Return [x, y] of the center of cell containing provided text 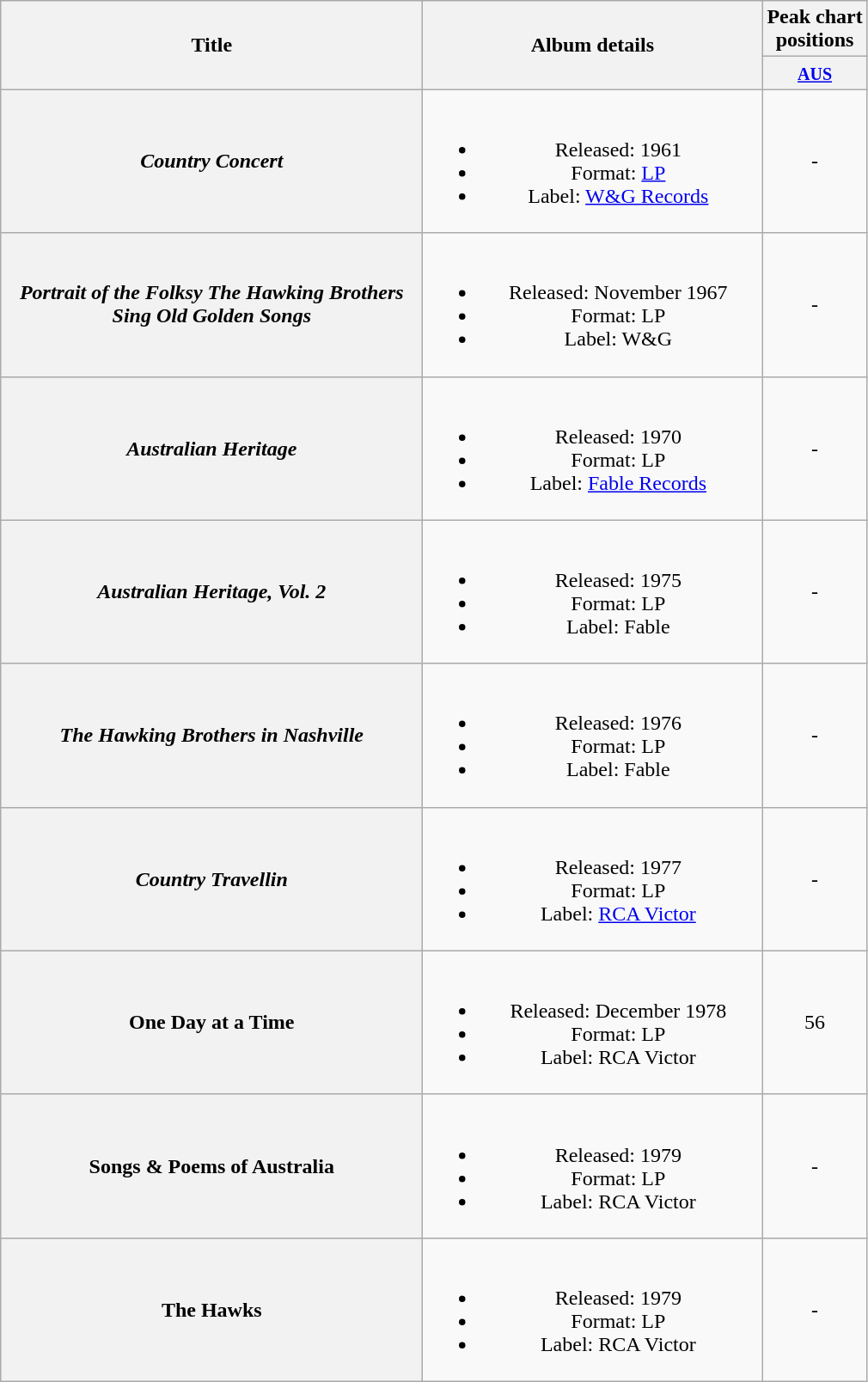
The Hawking Brothers in Nashville [211, 736]
AUS [815, 73]
Released: 1976Format: LPLabel: Fable [593, 736]
One Day at a Time [211, 1023]
Portrait of the Folksy The Hawking Brothers Sing Old Golden Songs [211, 304]
Title [211, 45]
Australian Heritage [211, 449]
Songs & Poems of Australia [211, 1165]
Album details [593, 45]
Country Concert [211, 162]
Released: 1977Format: LPLabel: RCA Victor [593, 878]
Released: 1970Format: LPLabel: Fable Records [593, 449]
56 [815, 1023]
Australian Heritage, Vol. 2 [211, 591]
Country Travellin [211, 878]
Peak chartpositions [815, 29]
Released: December 1978Format: LPLabel: RCA Victor [593, 1023]
Released: 1975Format: LPLabel: Fable [593, 591]
Released: November 1967Format: LPLabel: W&G [593, 304]
Released: 1961Format: LPLabel: W&G Records [593, 162]
The Hawks [211, 1310]
